Extract the (X, Y) coordinate from the center of the cell holding the provided text.  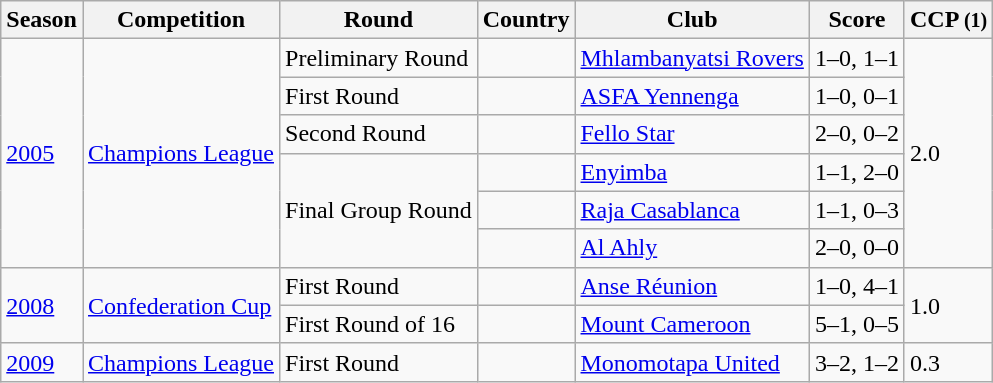
Mount Cameroon (692, 324)
Season (42, 20)
Second Round (379, 134)
2.0 (948, 153)
1.0 (948, 305)
1–1, 0–3 (856, 210)
Club (692, 20)
ASFA Yennenga (692, 96)
2–0, 0–2 (856, 134)
Anse Réunion (692, 286)
First Round of 16 (379, 324)
1–1, 2–0 (856, 172)
Score (856, 20)
CCP (1) (948, 20)
Preliminary Round (379, 58)
2–0, 0–0 (856, 248)
Final Group Round (379, 210)
Raja Casablanca (692, 210)
Monomotapa United (692, 362)
1–0, 0–1 (856, 96)
1–0, 1–1 (856, 58)
5–1, 0–5 (856, 324)
Country (526, 20)
2008 (42, 305)
Competition (180, 20)
Mhlambanyatsi Rovers (692, 58)
2009 (42, 362)
1–0, 4–1 (856, 286)
Confederation Cup (180, 305)
Enyimba (692, 172)
Round (379, 20)
2005 (42, 153)
Al Ahly (692, 248)
Fello Star (692, 134)
0.3 (948, 362)
3–2, 1–2 (856, 362)
